Determine the (x, y) coordinate at the center of the cell enclosing the given text.  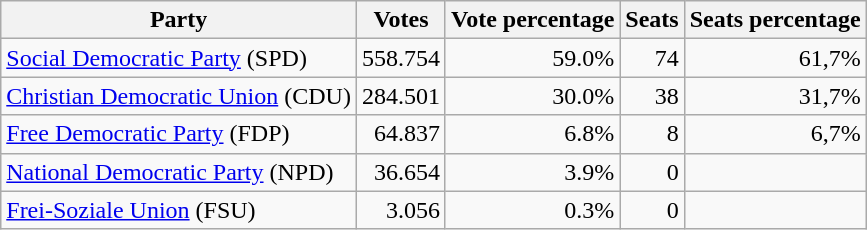
Free Democratic Party (FDP) (179, 134)
0.3% (532, 210)
Frei-Soziale Union (FSU) (179, 210)
Seats percentage (775, 20)
Christian Democratic Union (CDU) (179, 96)
284.501 (400, 96)
3.056 (400, 210)
38 (652, 96)
Seats (652, 20)
558.754 (400, 58)
National Democratic Party (NPD) (179, 172)
30.0% (532, 96)
31,7% (775, 96)
59.0% (532, 58)
74 (652, 58)
64.837 (400, 134)
Vote percentage (532, 20)
3.9% (532, 172)
8 (652, 134)
Votes (400, 20)
Social Democratic Party (SPD) (179, 58)
6.8% (532, 134)
6,7% (775, 134)
61,7% (775, 58)
36.654 (400, 172)
Party (179, 20)
